Detect which cell encompasses the target text, then output its (X, Y) center coordinate. 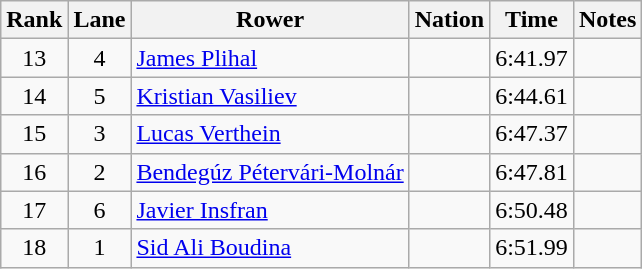
15 (34, 134)
17 (34, 210)
18 (34, 248)
2 (100, 172)
Lucas Verthein (270, 134)
Notes (607, 20)
6:41.97 (532, 58)
14 (34, 96)
1 (100, 248)
Kristian Vasiliev (270, 96)
Nation (449, 20)
13 (34, 58)
4 (100, 58)
Time (532, 20)
James Plihal (270, 58)
5 (100, 96)
Lane (100, 20)
6:44.61 (532, 96)
Javier Insfran (270, 210)
16 (34, 172)
6:50.48 (532, 210)
6 (100, 210)
3 (100, 134)
Bendegúz Pétervári-Molnár (270, 172)
6:47.81 (532, 172)
Rower (270, 20)
Rank (34, 20)
6:47.37 (532, 134)
6:51.99 (532, 248)
Sid Ali Boudina (270, 248)
